From the cell containing the given text, extract its center point as (X, Y) coordinate. 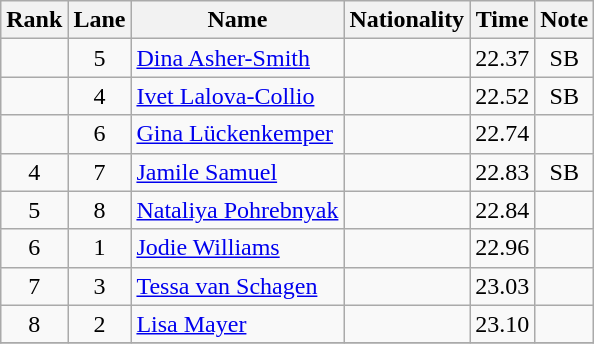
22.96 (502, 248)
22.37 (502, 58)
22.74 (502, 134)
Time (502, 20)
22.83 (502, 172)
Nationality (407, 20)
Dina Asher-Smith (238, 58)
Note (564, 20)
Jodie Williams (238, 248)
Lisa Mayer (238, 324)
3 (100, 286)
Nataliya Pohrebnyak (238, 210)
Ivet Lalova-Collio (238, 96)
23.10 (502, 324)
Lane (100, 20)
22.52 (502, 96)
22.84 (502, 210)
Tessa van Schagen (238, 286)
1 (100, 248)
Gina Lückenkemper (238, 134)
23.03 (502, 286)
Name (238, 20)
Jamile Samuel (238, 172)
Rank (34, 20)
2 (100, 324)
